Provide the [x, y] coordinate of the cell's center where the given text is located.  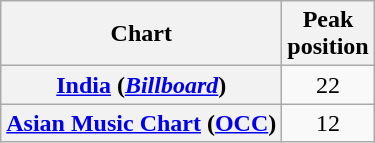
Chart [142, 34]
12 [328, 123]
India (Billboard) [142, 85]
22 [328, 85]
Peakposition [328, 34]
Asian Music Chart (OCC) [142, 123]
